Determine the [x, y] coordinate at the center of the cell enclosing the given text.  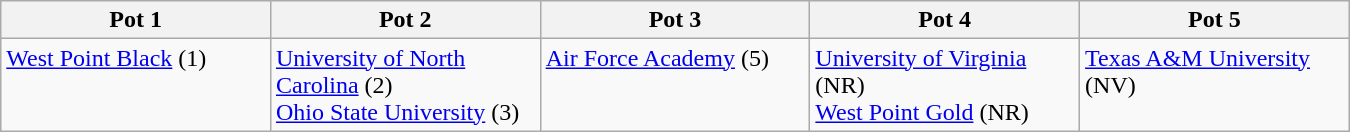
West Point Black (1) [136, 85]
Air Force Academy (5) [675, 85]
Pot 1 [136, 20]
Pot 2 [405, 20]
Pot 3 [675, 20]
University of North Carolina (2)Ohio State University (3) [405, 85]
Texas A&M University (NV) [1215, 85]
University of Virginia (NR)West Point Gold (NR) [945, 85]
Pot 5 [1215, 20]
Pot 4 [945, 20]
